Output the (X, Y) coordinate of the center of the cell containing the given text.  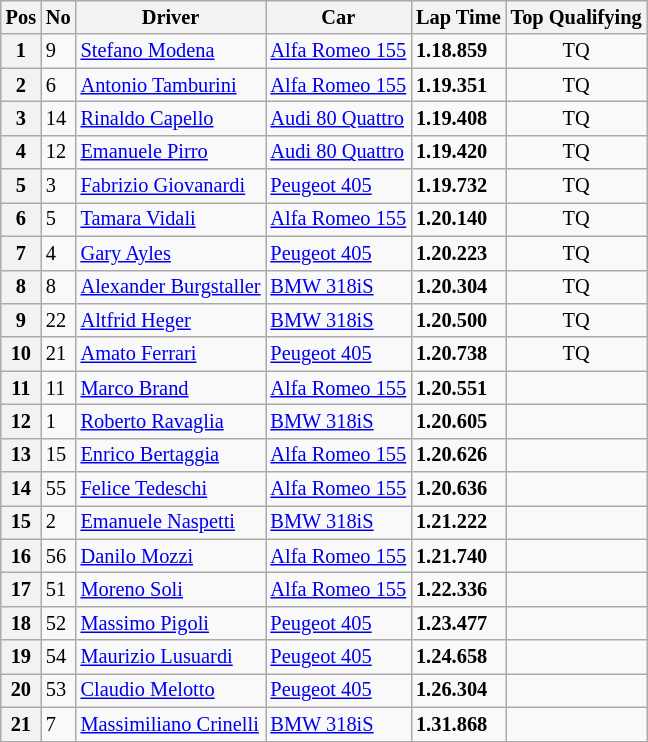
18 (21, 623)
Marco Brand (171, 388)
Top Qualifying (576, 17)
Danilo Mozzi (171, 556)
1.20.500 (458, 320)
Amato Ferrari (171, 354)
1.20.223 (458, 253)
Fabrizio Giovanardi (171, 186)
Pos (21, 17)
52 (58, 623)
19 (21, 657)
56 (58, 556)
1.20.738 (458, 354)
1.20.304 (458, 287)
Roberto Ravaglia (171, 421)
Stefano Modena (171, 51)
Antonio Tamburini (171, 85)
Moreno Soli (171, 589)
1.26.304 (458, 690)
17 (21, 589)
Felice Tedeschi (171, 489)
Enrico Bertaggia (171, 455)
1.31.868 (458, 724)
Massimo Pigoli (171, 623)
53 (58, 690)
Rinaldo Capello (171, 118)
Tamara Vidali (171, 219)
1.21.740 (458, 556)
1.18.859 (458, 51)
51 (58, 589)
1.20.605 (458, 421)
54 (58, 657)
10 (21, 354)
1.20.636 (458, 489)
Emanuele Pirro (171, 152)
Lap Time (458, 17)
Car (339, 17)
1.21.222 (458, 522)
1.19.351 (458, 85)
1.19.408 (458, 118)
Gary Ayles (171, 253)
55 (58, 489)
1.20.140 (458, 219)
1.24.658 (458, 657)
22 (58, 320)
Massimiliano Crinelli (171, 724)
20 (21, 690)
Alexander Burgstaller (171, 287)
Claudio Melotto (171, 690)
13 (21, 455)
Maurizio Lusuardi (171, 657)
1.19.732 (458, 186)
16 (21, 556)
1.23.477 (458, 623)
1.22.336 (458, 589)
Emanuele Naspetti (171, 522)
Driver (171, 17)
1.20.626 (458, 455)
Altfrid Heger (171, 320)
1.19.420 (458, 152)
No (58, 17)
1.20.551 (458, 388)
